For the text-containing cell, return its midpoint in (X, Y) coordinate format. 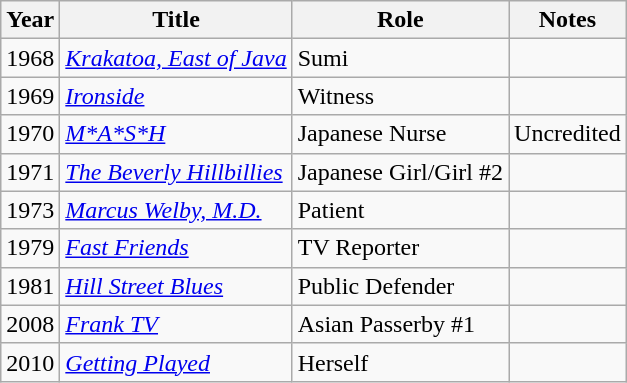
Role (400, 20)
M*A*S*H (176, 134)
Herself (400, 362)
Sumi (400, 58)
Year (30, 20)
Krakatoa, East of Java (176, 58)
2010 (30, 362)
1968 (30, 58)
1973 (30, 210)
Getting Played (176, 362)
The Beverly Hillbillies (176, 172)
Witness (400, 96)
Ironside (176, 96)
1979 (30, 248)
Marcus Welby, M.D. (176, 210)
Notes (568, 20)
Hill Street Blues (176, 286)
1981 (30, 286)
1970 (30, 134)
1969 (30, 96)
Asian Passerby #1 (400, 324)
Title (176, 20)
1971 (30, 172)
Japanese Girl/Girl #2 (400, 172)
Frank TV (176, 324)
Public Defender (400, 286)
Fast Friends (176, 248)
Japanese Nurse (400, 134)
TV Reporter (400, 248)
2008 (30, 324)
Uncredited (568, 134)
Patient (400, 210)
